Search for the cell housing the specified text and yield its (X, Y) center coordinate. 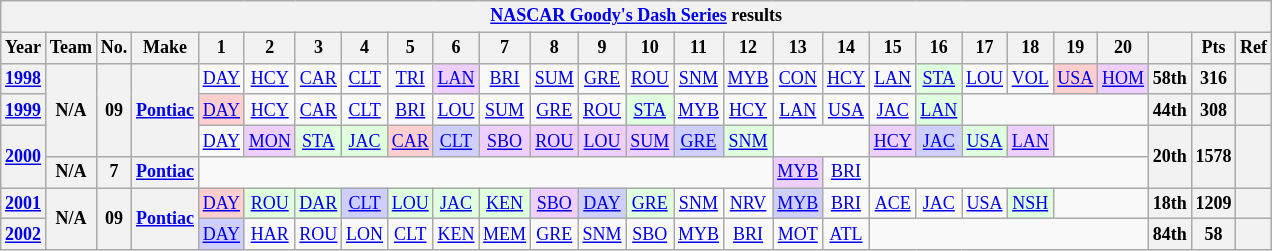
6 (456, 48)
2001 (24, 204)
VOL (1030, 78)
Ref (1254, 48)
ATL (846, 234)
308 (1214, 110)
1578 (1214, 156)
MON (270, 140)
11 (699, 48)
20 (1124, 48)
MOT (798, 234)
10 (650, 48)
Make (166, 48)
ACE (892, 204)
18th (1170, 204)
14 (846, 48)
58 (1214, 234)
4 (365, 48)
84th (1170, 234)
NRV (748, 204)
16 (939, 48)
Year (24, 48)
NSH (1030, 204)
Pts (1214, 48)
17 (985, 48)
5 (410, 48)
HOM (1124, 78)
2 (270, 48)
1998 (24, 78)
DAR (318, 204)
CON (798, 78)
18 (1030, 48)
9 (602, 48)
1 (221, 48)
316 (1214, 78)
1209 (1214, 204)
8 (554, 48)
15 (892, 48)
20th (1170, 156)
13 (798, 48)
MEM (505, 234)
1999 (24, 110)
12 (748, 48)
HAR (270, 234)
No. (114, 48)
3 (318, 48)
58th (1170, 78)
2002 (24, 234)
TRI (410, 78)
44th (1170, 110)
19 (1076, 48)
LON (365, 234)
2000 (24, 156)
NASCAR Goody's Dash Series results (636, 16)
Team (70, 48)
